Pinpoint the cell where the given text exists, returning its (X, Y) midpoint coordinate. 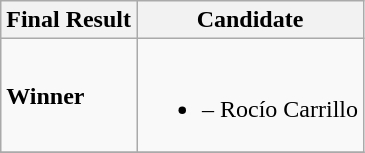
Final Result (69, 20)
Candidate (250, 20)
– Rocío Carrillo (250, 96)
Winner (69, 96)
